Identify which cell holds the provided text, then report its (X, Y) central coordinate. 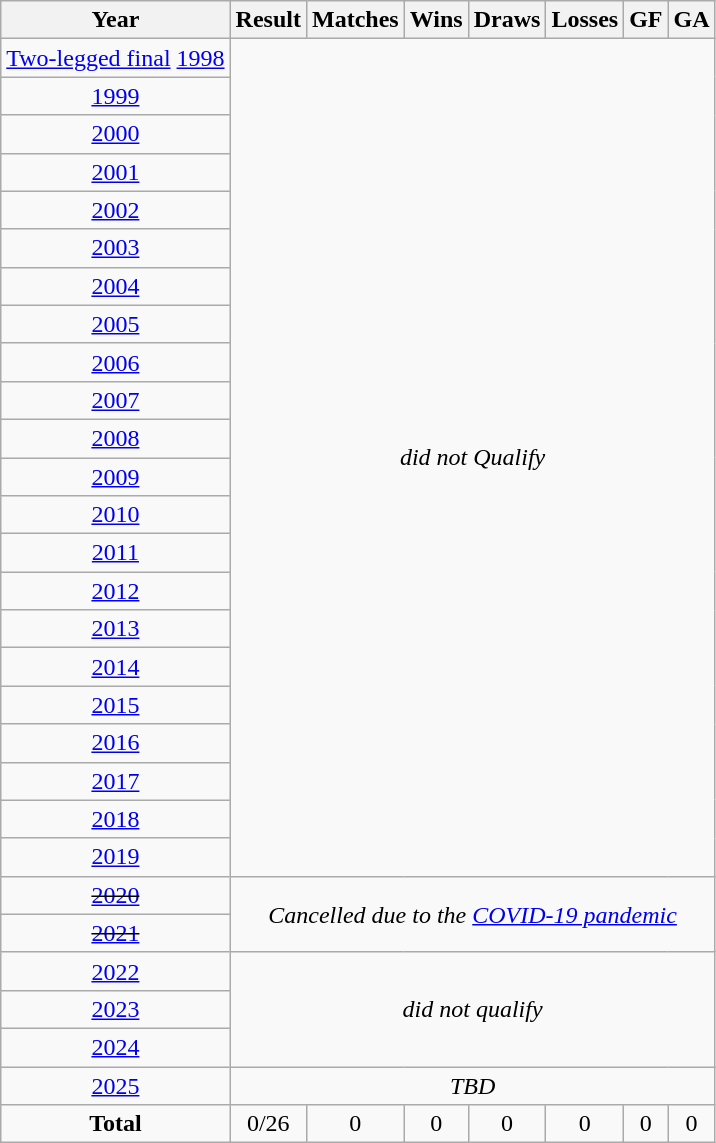
2025 (116, 1085)
2003 (116, 248)
2002 (116, 210)
2004 (116, 286)
2016 (116, 743)
Matches (355, 20)
2015 (116, 705)
2005 (116, 324)
2019 (116, 857)
2018 (116, 819)
2020 (116, 895)
2011 (116, 553)
2017 (116, 781)
2001 (116, 172)
2024 (116, 1047)
2000 (116, 134)
2008 (116, 438)
2014 (116, 667)
2022 (116, 971)
Year (116, 20)
Draws (507, 20)
did not Qualify (472, 458)
0/26 (268, 1124)
Cancelled due to the COVID-19 pandemic (472, 914)
2012 (116, 591)
did not qualify (472, 1009)
1999 (116, 96)
Wins (436, 20)
Result (268, 20)
Two-legged final 1998 (116, 58)
GA (692, 20)
2021 (116, 933)
2023 (116, 1009)
Losses (585, 20)
Total (116, 1124)
2007 (116, 400)
2013 (116, 629)
GF (646, 20)
2009 (116, 477)
TBD (472, 1085)
2010 (116, 515)
2006 (116, 362)
